Identify which cell holds the provided text, then report its (X, Y) central coordinate. 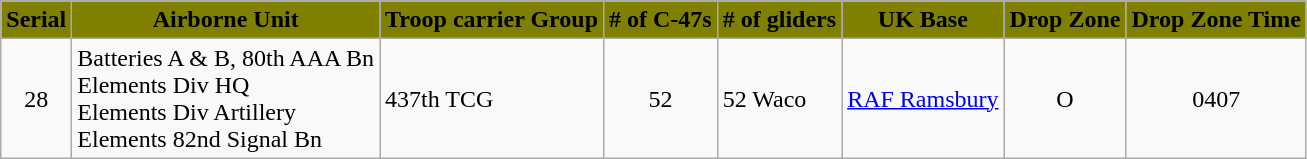
52 Waco (779, 98)
O (1065, 98)
Drop Zone (1065, 20)
Serial (36, 20)
Troop carrier Group (492, 20)
Batteries A & B, 80th AAA Bn Elements Div HQ Elements Div Artillery Elements 82nd Signal Bn (226, 98)
28 (36, 98)
52 (661, 98)
437th TCG (492, 98)
Airborne Unit (226, 20)
# of C-47s (661, 20)
UK Base (923, 20)
Drop Zone Time (1216, 20)
# of gliders (779, 20)
RAF Ramsbury (923, 98)
0407 (1216, 98)
